Return (x, y) of the center of cell containing provided text 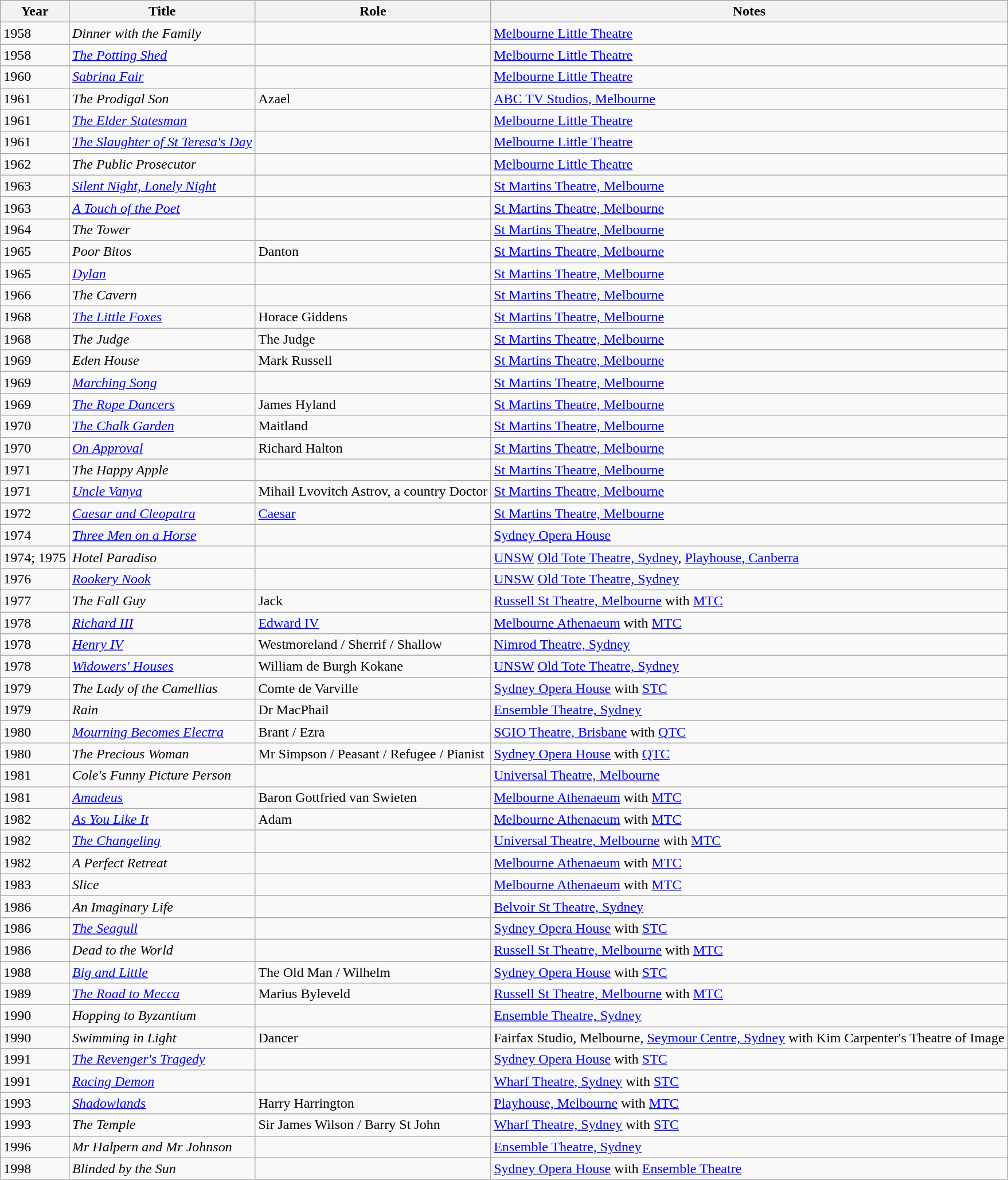
Universal Theatre, Melbourne with MTC (749, 841)
A Perfect Retreat (162, 863)
SGIO Theatre, Brisbane with QTC (749, 732)
Hotel Paradiso (162, 557)
Dead to the World (162, 950)
1988 (35, 972)
Blinded by the Sun (162, 1169)
The Slaughter of St Teresa's Day (162, 142)
Notes (749, 11)
Universal Theatre, Melbourne (749, 776)
Edward IV (373, 622)
Mr Halpern and Mr Johnson (162, 1147)
Adam (373, 819)
Nimrod Theatre, Sydney (749, 645)
Widowers' Houses (162, 667)
William de Burgh Kokane (373, 667)
Fairfax Studio, Melbourne, Seymour Centre, Sydney with Kim Carpenter's Theatre of Image (749, 1038)
1976 (35, 579)
Role (373, 11)
Richard Halton (373, 448)
Horace Giddens (373, 317)
Year (35, 11)
1983 (35, 885)
Dinner with the Family (162, 33)
Caesar and Cleopatra (162, 513)
James Hyland (373, 404)
1989 (35, 994)
The Lady of the Camellias (162, 688)
Marching Song (162, 383)
Dr MacPhail (373, 710)
Mark Russell (373, 361)
Mourning Becomes Electra (162, 732)
1960 (35, 77)
Mihail Lvovitch Astrov, a country Doctor (373, 492)
Jack (373, 601)
Racing Demon (162, 1081)
1998 (35, 1169)
The Road to Mecca (162, 994)
Sir James Wilson / Barry St John (373, 1125)
Belvoir St Theatre, Sydney (749, 906)
The Revenger's Tragedy (162, 1060)
Brant / Ezra (373, 732)
The Little Foxes (162, 317)
Eden House (162, 361)
The Seagull (162, 928)
The Elder Statesman (162, 120)
The Potting Shed (162, 55)
Swimming in Light (162, 1038)
Uncle Vanya (162, 492)
1974 (35, 535)
Danton (373, 251)
1974; 1975 (35, 557)
Playhouse, Melbourne with MTC (749, 1103)
Harry Harrington (373, 1103)
Sydney Opera House with QTC (749, 754)
1996 (35, 1147)
Richard III (162, 622)
The Old Man / Wilhelm (373, 972)
Mr Simpson / Peasant / Refugee / Pianist (373, 754)
Dylan (162, 274)
Big and Little (162, 972)
The Public Prosecutor (162, 164)
1977 (35, 601)
The Fall Guy (162, 601)
Cole's Funny Picture Person (162, 776)
ABC TV Studios, Melbourne (749, 99)
The Rope Dancers (162, 404)
UNSW Old Tote Theatre, Sydney, Playhouse, Canberra (749, 557)
The Happy Apple (162, 470)
On Approval (162, 448)
Sydney Opera House with Ensemble Theatre (749, 1169)
Amadeus (162, 797)
The Temple (162, 1125)
A Touch of the Poet (162, 208)
The Tower (162, 229)
As You Like It (162, 819)
Westmoreland / Sherrif / Shallow (373, 645)
Rain (162, 710)
Slice (162, 885)
Hopping to Byzantium (162, 1016)
Title (162, 11)
Three Men on a Horse (162, 535)
Caesar (373, 513)
Shadowlands (162, 1103)
Sabrina Fair (162, 77)
Poor Bitos (162, 251)
Silent Night, Lonely Night (162, 186)
The Chalk Garden (162, 426)
1962 (35, 164)
Comte de Varville (373, 688)
The Precious Woman (162, 754)
Rookery Nook (162, 579)
The Changeling (162, 841)
1972 (35, 513)
Maitland (373, 426)
1964 (35, 229)
Baron Gottfried van Swieten (373, 797)
Marius Byleveld (373, 994)
Henry IV (162, 645)
Sydney Opera House (749, 535)
Azael (373, 99)
The Prodigal Son (162, 99)
Dancer (373, 1038)
1966 (35, 295)
An Imaginary Life (162, 906)
The Cavern (162, 295)
